Identify which cell holds the provided text, then report its [x, y] central coordinate. 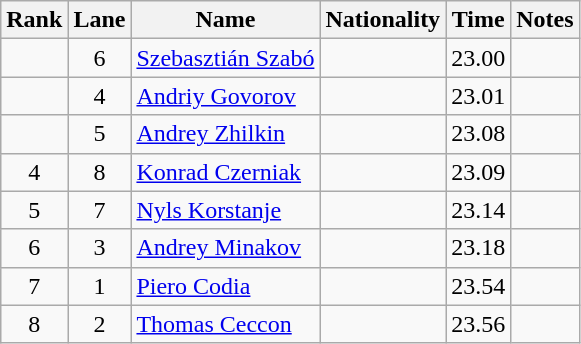
Thomas Ceccon [226, 324]
23.00 [478, 58]
23.56 [478, 324]
3 [100, 248]
Notes [545, 20]
Piero Codia [226, 286]
Rank [34, 20]
23.01 [478, 96]
Nationality [383, 20]
23.08 [478, 134]
23.09 [478, 172]
Nyls Korstanje [226, 210]
Konrad Czerniak [226, 172]
Andrey Zhilkin [226, 134]
Andrey Minakov [226, 248]
23.54 [478, 286]
Andriy Govorov [226, 96]
Lane [100, 20]
Szebasztián Szabó [226, 58]
1 [100, 286]
Time [478, 20]
23.18 [478, 248]
Name [226, 20]
2 [100, 324]
23.14 [478, 210]
